Locate the cell with the specified text and output its (x, y) center coordinate. 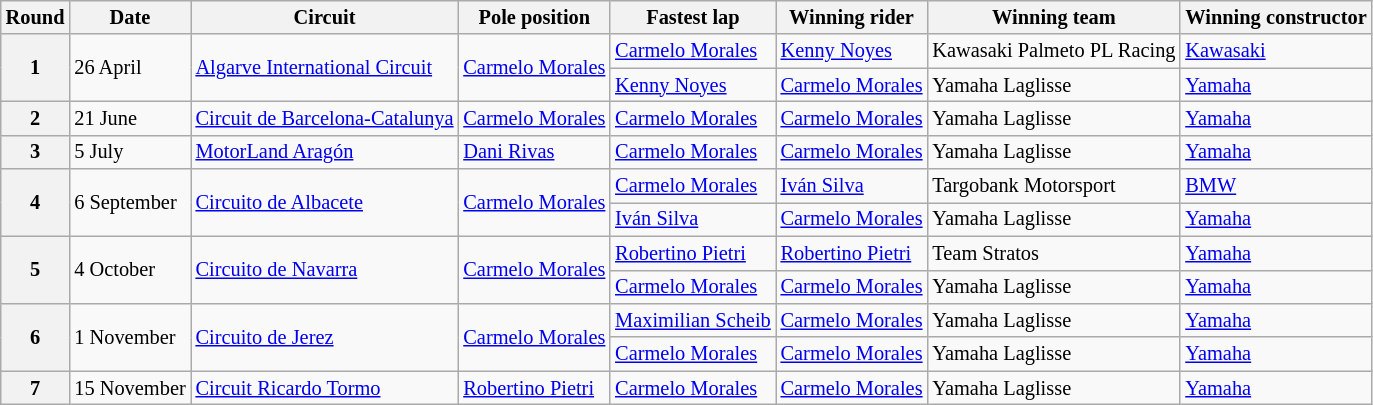
Circuit Ricardo Tormo (325, 388)
6 September (130, 202)
Winning team (1054, 17)
Kawasaki Palmeto PL Racing (1054, 51)
3 (36, 152)
MotorLand Aragón (325, 152)
4 (36, 202)
4 October (130, 270)
Fastest lap (692, 17)
15 November (130, 388)
Maximilian Scheib (692, 320)
Winning constructor (1276, 17)
5 (36, 270)
Winning rider (852, 17)
Circuito de Jerez (325, 336)
7 (36, 388)
Pole position (534, 17)
26 April (130, 68)
Targobank Motorsport (1054, 186)
2 (36, 118)
1 November (130, 336)
Team Stratos (1054, 253)
Circuit (325, 17)
Kawasaki (1276, 51)
BMW (1276, 186)
1 (36, 68)
Algarve International Circuit (325, 68)
Round (36, 17)
Circuito de Navarra (325, 270)
Circuit de Barcelona-Catalunya (325, 118)
6 (36, 336)
21 June (130, 118)
Date (130, 17)
Dani Rivas (534, 152)
Circuito de Albacete (325, 202)
5 July (130, 152)
